Extract the [X, Y] coordinate from the center of the cell holding the provided text.  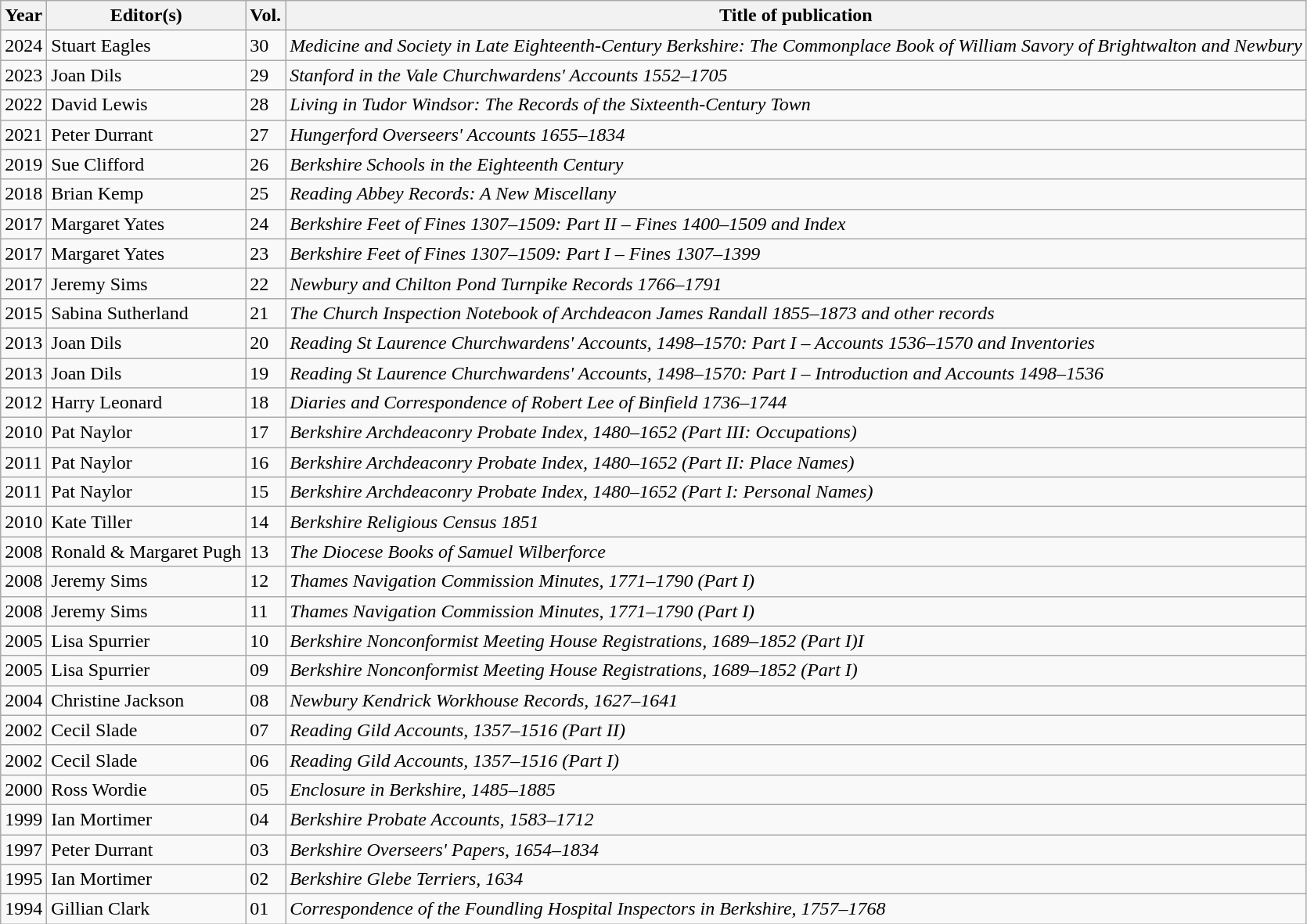
Reading St Laurence Churchwardens' Accounts, 1498–1570: Part I – Accounts 1536–1570 and Inventories [797, 343]
09 [266, 671]
Berkshire Schools in the Eighteenth Century [797, 164]
17 [266, 433]
1994 [23, 909]
11 [266, 611]
Berkshire Nonconformist Meeting House Registrations, 1689–1852 (Part I) [797, 671]
2004 [23, 700]
2024 [23, 45]
Newbury Kendrick Workhouse Records, 1627–1641 [797, 700]
2012 [23, 403]
27 [266, 135]
Harry Leonard [146, 403]
Reading St Laurence Churchwardens' Accounts, 1498–1570: Part I – Introduction and Accounts 1498–1536 [797, 373]
Correspondence of the Foundling Hospital Inspectors in Berkshire, 1757–1768 [797, 909]
Berkshire Archdeaconry Probate Index, 1480–1652 (Part I: Personal Names) [797, 492]
The Diocese Books of Samuel Wilberforce [797, 552]
Berkshire Nonconformist Meeting House Registrations, 1689–1852 (Part I)I [797, 641]
03 [266, 849]
28 [266, 105]
Stanford in the Vale Churchwardens' Accounts 1552–1705 [797, 75]
Brian Kemp [146, 194]
Reading Gild Accounts, 1357–1516 (Part I) [797, 760]
Berkshire Feet of Fines 1307–1509: Part II – Fines 1400–1509 and Index [797, 224]
Medicine and Society in Late Eighteenth-Century Berkshire: The Commonplace Book of William Savory of Brightwalton and Newbury [797, 45]
Berkshire Archdeaconry Probate Index, 1480–1652 (Part III: Occupations) [797, 433]
The Church Inspection Notebook of Archdeacon James Randall 1855–1873 and other records [797, 313]
1995 [23, 879]
2000 [23, 789]
Title of publication [797, 16]
Diaries and Correspondence of Robert Lee of Binfield 1736–1744 [797, 403]
08 [266, 700]
05 [266, 789]
06 [266, 760]
Kate Tiller [146, 522]
Sue Clifford [146, 164]
Enclosure in Berkshire, 1485–1885 [797, 789]
26 [266, 164]
30 [266, 45]
20 [266, 343]
16 [266, 462]
Berkshire Probate Accounts, 1583–1712 [797, 819]
Ronald & Margaret Pugh [146, 552]
22 [266, 283]
07 [266, 730]
21 [266, 313]
Reading Abbey Records: A New Miscellany [797, 194]
Berkshire Religious Census 1851 [797, 522]
2015 [23, 313]
2018 [23, 194]
Year [23, 16]
29 [266, 75]
2019 [23, 164]
Living in Tudor Windsor: The Records of the Sixteenth-Century Town [797, 105]
Vol. [266, 16]
Sabina Sutherland [146, 313]
Gillian Clark [146, 909]
18 [266, 403]
Hungerford Overseers' Accounts 1655–1834 [797, 135]
David Lewis [146, 105]
25 [266, 194]
02 [266, 879]
Berkshire Overseers' Papers, 1654–1834 [797, 849]
Newbury and Chilton Pond Turnpike Records 1766–1791 [797, 283]
1999 [23, 819]
Stuart Eagles [146, 45]
Berkshire Feet of Fines 1307–1509: Part I – Fines 1307–1399 [797, 253]
01 [266, 909]
Ross Wordie [146, 789]
Editor(s) [146, 16]
04 [266, 819]
Berkshire Glebe Terriers, 1634 [797, 879]
12 [266, 581]
15 [266, 492]
19 [266, 373]
10 [266, 641]
14 [266, 522]
Reading Gild Accounts, 1357–1516 (Part II) [797, 730]
2021 [23, 135]
Berkshire Archdeaconry Probate Index, 1480–1652 (Part II: Place Names) [797, 462]
Christine Jackson [146, 700]
13 [266, 552]
23 [266, 253]
2022 [23, 105]
2023 [23, 75]
1997 [23, 849]
24 [266, 224]
